Provide the (X, Y) coordinate of the cell's center where the given text is located.  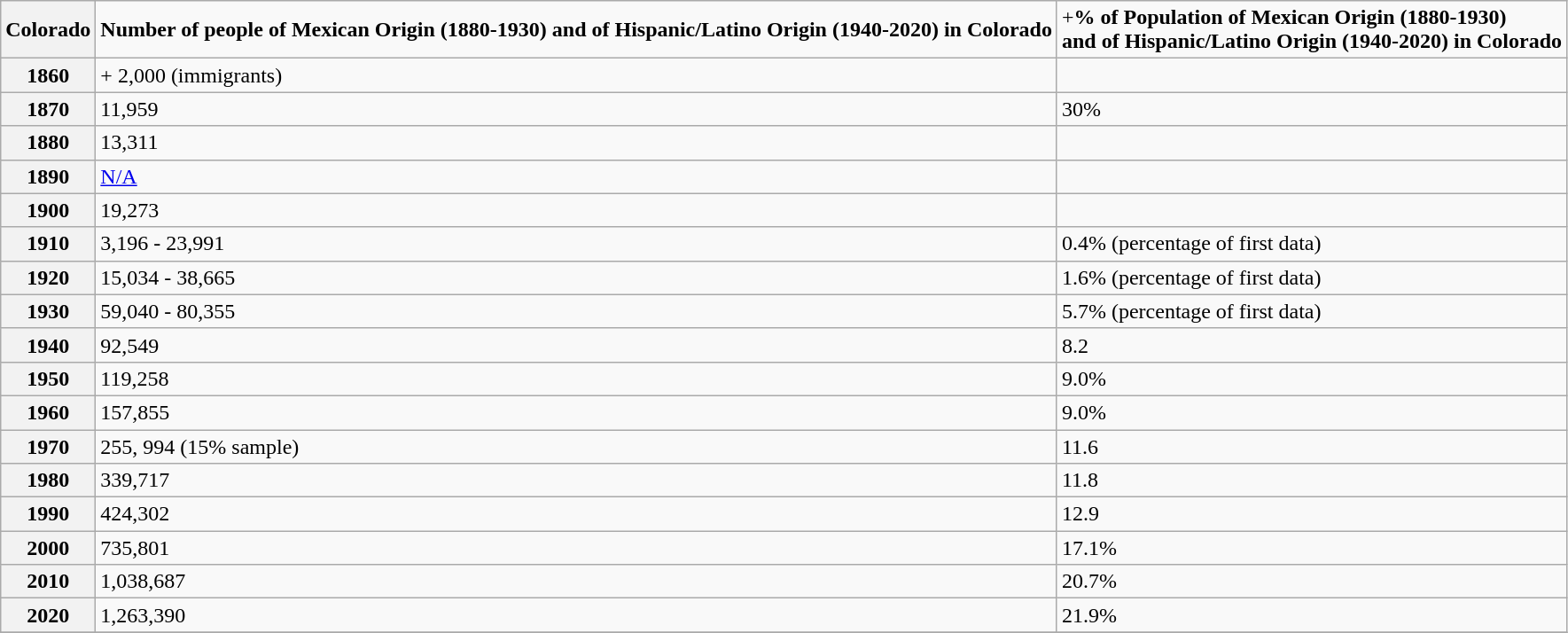
1960 (48, 412)
11.8 (1312, 481)
339,717 (576, 481)
3,196 - 23,991 (576, 244)
19,273 (576, 210)
5.7% (percentage of first data) (1312, 311)
1860 (48, 75)
20.7% (1312, 582)
1,038,687 (576, 582)
0.4% (percentage of first data) (1312, 244)
8.2 (1312, 345)
N/A (576, 176)
1920 (48, 277)
735,801 (576, 548)
1910 (48, 244)
1880 (48, 143)
13,311 (576, 143)
255, 994 (15% sample) (576, 446)
Number of people of Mexican Origin (1880-1930) and of Hispanic/Latino Origin (1940-2020) in Colorado (576, 30)
2000 (48, 548)
1940 (48, 345)
59,040 - 80,355 (576, 311)
157,855 (576, 412)
Colorado (48, 30)
1,263,390 (576, 615)
11.6 (1312, 446)
92,549 (576, 345)
+ 2,000 (immigrants) (576, 75)
11,959 (576, 109)
1990 (48, 514)
1.6% (percentage of first data) (1312, 277)
12.9 (1312, 514)
1970 (48, 446)
1890 (48, 176)
1930 (48, 311)
2020 (48, 615)
1980 (48, 481)
119,258 (576, 379)
1870 (48, 109)
+% of Population of Mexican Origin (1880-1930) and of Hispanic/Latino Origin (1940-2020) in Colorado (1312, 30)
15,034 - 38,665 (576, 277)
1900 (48, 210)
2010 (48, 582)
424,302 (576, 514)
17.1% (1312, 548)
1950 (48, 379)
30% (1312, 109)
21.9% (1312, 615)
